Output the [x, y] coordinate of the center of the cell containing the given text.  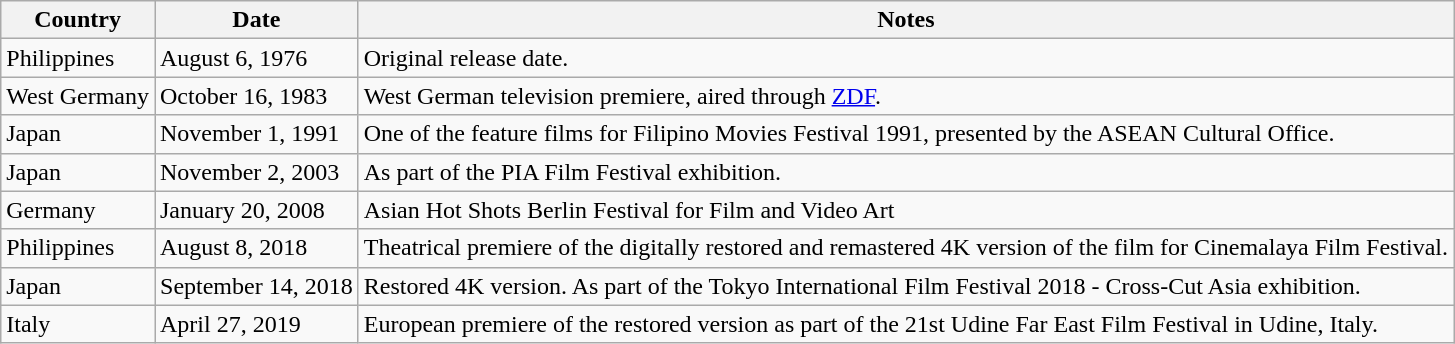
Asian Hot Shots Berlin Festival for Film and Video Art [906, 210]
Original release date. [906, 58]
November 1, 1991 [256, 134]
Date [256, 20]
Germany [78, 210]
As part of the PIA Film Festival exhibition. [906, 172]
Notes [906, 20]
One of the feature films for Filipino Movies Festival 1991, presented by the ASEAN Cultural Office. [906, 134]
Theatrical premiere of the digitally restored and remastered 4K version of the film for Cinemalaya Film Festival. [906, 248]
West German television premiere, aired through ZDF. [906, 96]
Restored 4K version. As part of the Tokyo International Film Festival 2018 - Cross-Cut Asia exhibition. [906, 286]
October 16, 1983 [256, 96]
European premiere of the restored version as part of the 21st Udine Far East Film Festival in Udine, Italy. [906, 324]
September 14, 2018 [256, 286]
November 2, 2003 [256, 172]
April 27, 2019 [256, 324]
August 8, 2018 [256, 248]
West Germany [78, 96]
January 20, 2008 [256, 210]
August 6, 1976 [256, 58]
Italy [78, 324]
Country [78, 20]
